Provide the (x, y) coordinate of the cell's center where the given text is located.  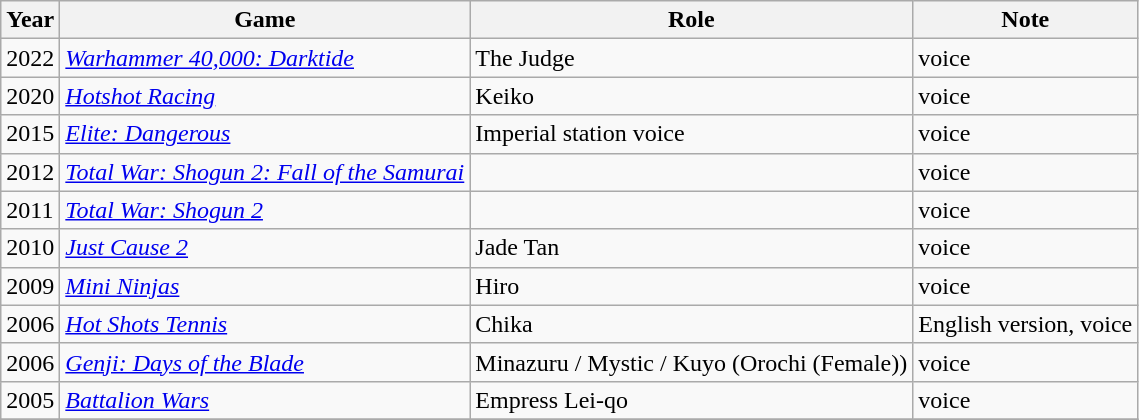
Hotshot Racing (265, 96)
English version, voice (1026, 324)
2005 (30, 400)
2009 (30, 286)
Just Cause 2 (265, 248)
Warhammer 40,000: Darktide (265, 58)
2022 (30, 58)
2015 (30, 134)
Imperial station voice (692, 134)
Year (30, 20)
Hot Shots Tennis (265, 324)
Battalion Wars (265, 400)
Mini Ninjas (265, 286)
Minazuru / Mystic / Kuyo (Orochi (Female)) (692, 362)
Jade Tan (692, 248)
Total War: Shogun 2 (265, 210)
Note (1026, 20)
2011 (30, 210)
Hiro (692, 286)
Total War: Shogun 2: Fall of the Samurai (265, 172)
The Judge (692, 58)
Genji: Days of the Blade (265, 362)
2020 (30, 96)
Elite: Dangerous (265, 134)
2012 (30, 172)
2010 (30, 248)
Chika (692, 324)
Role (692, 20)
Empress Lei-qo (692, 400)
Game (265, 20)
Keiko (692, 96)
